Output the [X, Y] coordinate of the center of the cell containing the given text.  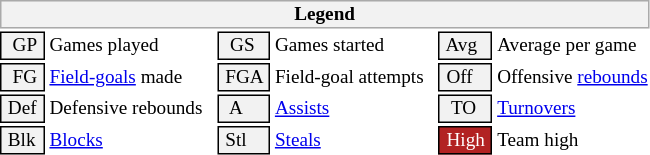
Off [466, 77]
Games started [354, 46]
GS [244, 46]
High [466, 140]
Games played [131, 46]
TO [466, 108]
Team high [573, 140]
Offensive rebounds [573, 77]
Stl [244, 140]
A [244, 108]
Avg [466, 46]
Steals [354, 140]
Turnovers [573, 108]
FGA [244, 77]
Blocks [131, 140]
Average per game [573, 46]
Field-goals made [131, 77]
GP [22, 46]
Blk [22, 140]
Assists [354, 108]
Def [22, 108]
Defensive rebounds [131, 108]
Legend [324, 14]
FG [22, 77]
Field-goal attempts [354, 77]
